Locate the cell with the specified text and output its (x, y) center coordinate. 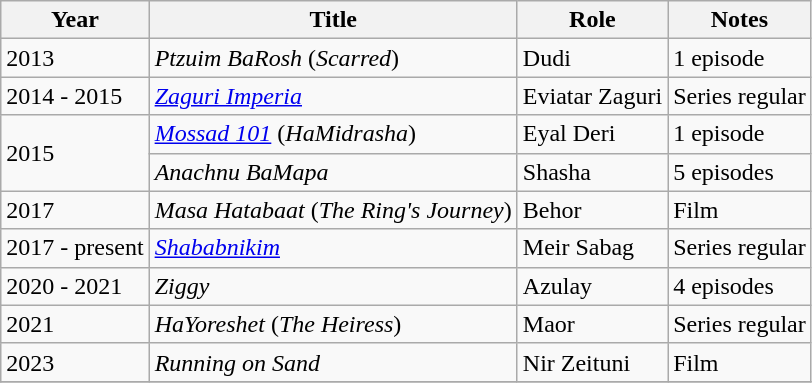
2013 (75, 58)
Ptzuim BaRosh (Scarred) (333, 58)
Ziggy (333, 286)
Maor (592, 324)
Nir Zeituni (592, 362)
2023 (75, 362)
Zaguri Imperia (333, 96)
Masa Hatabaat (The Ring's Journey) (333, 210)
4 episodes (740, 286)
Year (75, 20)
Azulay (592, 286)
Title (333, 20)
Eyal Deri (592, 134)
2017 (75, 210)
Mossad 101 (HaMidrasha) (333, 134)
Eviatar Zaguri (592, 96)
Meir Sabag (592, 248)
Notes (740, 20)
Shasha (592, 172)
5 episodes (740, 172)
Running on Sand (333, 362)
HaYoreshet (The Heiress) (333, 324)
Dudi (592, 58)
Behor (592, 210)
2020 - 2021 (75, 286)
Shababnikim (333, 248)
2021 (75, 324)
Anachnu BaMapa (333, 172)
2015 (75, 153)
Role (592, 20)
2014 - 2015 (75, 96)
2017 - present (75, 248)
